Return (X, Y) of the center of cell containing provided text 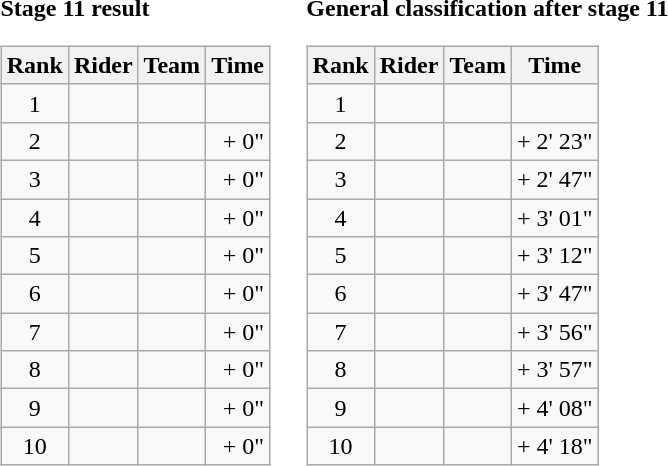
+ 2' 23" (554, 141)
+ 3' 56" (554, 332)
+ 4' 08" (554, 408)
+ 3' 47" (554, 294)
+ 2' 47" (554, 179)
+ 3' 01" (554, 217)
+ 3' 12" (554, 256)
+ 3' 57" (554, 370)
+ 4' 18" (554, 446)
